Find where the given text appears and provide that cell's center as [X, Y] coordinate. 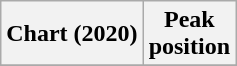
Chart (2020) [72, 34]
Peak position [189, 34]
